Pinpoint the cell where the given text exists, returning its (X, Y) midpoint coordinate. 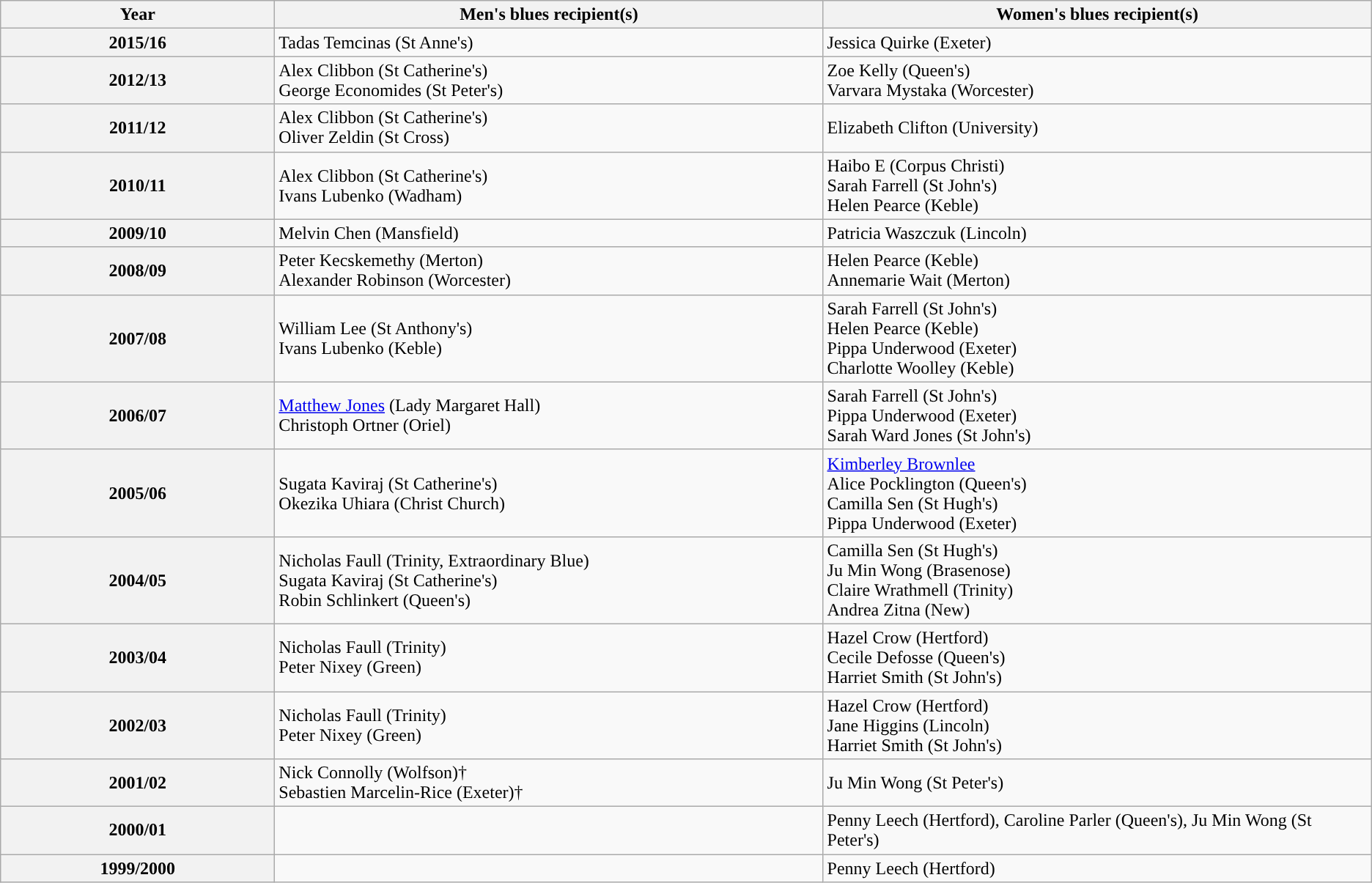
Jessica Quirke (Exeter) (1097, 43)
Melvin Chen (Mansfield) (549, 233)
Peter Kecskemethy (Merton)Alexander Robinson (Worcester) (549, 271)
2003/04 (138, 657)
William Lee (St Anthony's)Ivans Lubenko (Keble) (549, 339)
Matthew Jones (Lady Margaret Hall)Christoph Ortner (Oriel) (549, 415)
Nick Connolly (Wolfson)†Sebastien Marcelin-Rice (Exeter)† (549, 783)
Nicholas Faull (Trinity, Extraordinary Blue)Sugata Kaviraj (St Catherine's)Robin Schlinkert (Queen's) (549, 580)
2012/13 (138, 81)
2015/16 (138, 43)
Men's blues recipient(s) (549, 15)
Penny Leech (Hertford), Caroline Parler (Queen's), Ju Min Wong (St Peter's) (1097, 831)
Sarah Farrell (St John's)Helen Pearce (Keble)Pippa Underwood (Exeter)Charlotte Woolley (Keble) (1097, 339)
Year (138, 15)
2010/11 (138, 185)
2004/05 (138, 580)
Alex Clibbon (St Catherine's)Ivans Lubenko (Wadham) (549, 185)
Penny Leech (Hertford) (1097, 868)
2001/02 (138, 783)
2009/10 (138, 233)
Tadas Temcinas (St Anne's) (549, 43)
Alex Clibbon (St Catherine's)Oliver Zeldin (St Cross) (549, 128)
Elizabeth Clifton (University) (1097, 128)
Sarah Farrell (St John's)Pippa Underwood (Exeter)Sarah Ward Jones (St John's) (1097, 415)
2008/09 (138, 271)
1999/2000 (138, 868)
Hazel Crow (Hertford)Cecile Defosse (Queen's)Harriet Smith (St John's) (1097, 657)
Sugata Kaviraj (St Catherine's)Okezika Uhiara (Christ Church) (549, 492)
Ju Min Wong (St Peter's) (1097, 783)
2006/07 (138, 415)
Camilla Sen (St Hugh's)Ju Min Wong (Brasenose)Claire Wrathmell (Trinity)Andrea Zitna (New) (1097, 580)
2000/01 (138, 831)
Zoe Kelly (Queen's)Varvara Mystaka (Worcester) (1097, 81)
2007/08 (138, 339)
2002/03 (138, 725)
Alex Clibbon (St Catherine's)George Economides (St Peter's) (549, 81)
Women's blues recipient(s) (1097, 15)
Haibo E (Corpus Christi)Sarah Farrell (St John's)Helen Pearce (Keble) (1097, 185)
Patricia Waszczuk (Lincoln) (1097, 233)
Hazel Crow (Hertford)Jane Higgins (Lincoln)Harriet Smith (St John's) (1097, 725)
2011/12 (138, 128)
Kimberley BrownleeAlice Pocklington (Queen's)Camilla Sen (St Hugh's)Pippa Underwood (Exeter) (1097, 492)
2005/06 (138, 492)
Helen Pearce (Keble)Annemarie Wait (Merton) (1097, 271)
